Determine the [X, Y] coordinate at the center of the cell enclosing the given text.  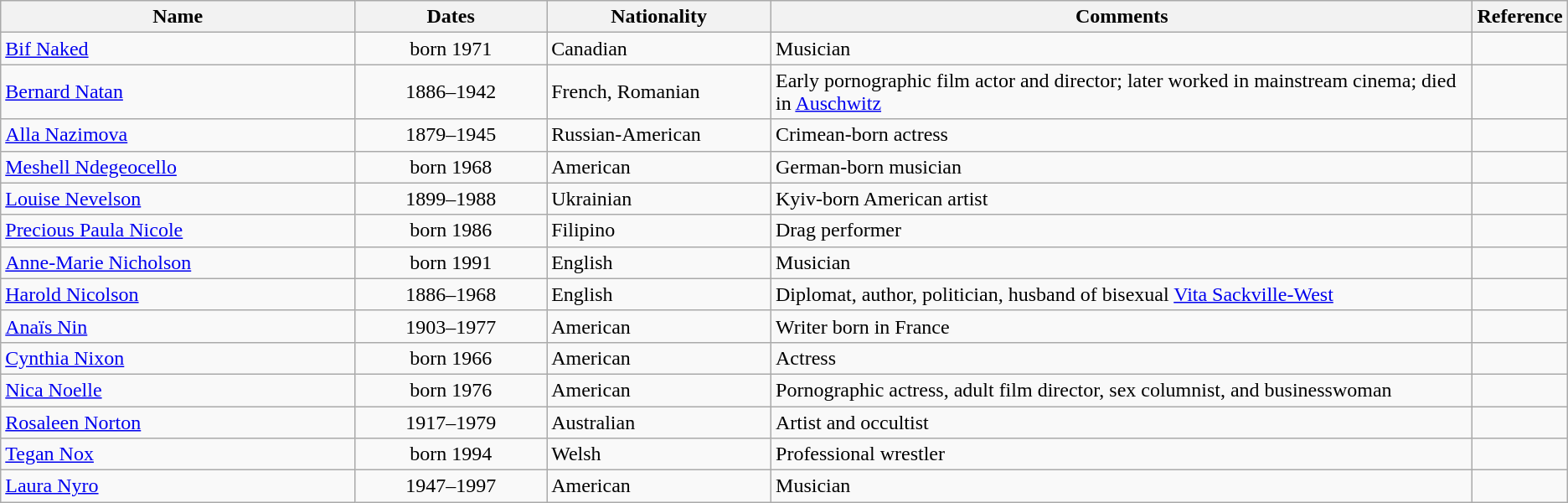
Crimean-born actress [1122, 135]
Bif Naked [178, 49]
Reference [1519, 17]
Tegan Nox [178, 454]
born 1994 [451, 454]
Diplomat, author, politician, husband of bisexual Vita Sackville-West [1122, 294]
Pornographic actress, adult film director, sex columnist, and businesswoman [1122, 390]
Anne-Marie Nicholson [178, 262]
born 1976 [451, 390]
Australian [659, 422]
Alla Nazimova [178, 135]
Writer born in France [1122, 326]
Harold Nicolson [178, 294]
Nationality [659, 17]
Cynthia Nixon [178, 358]
German-born musician [1122, 167]
Russian-American [659, 135]
Canadian [659, 49]
Artist and occultist [1122, 422]
Comments [1122, 17]
Nica Noelle [178, 390]
1879–1945 [451, 135]
1886–1942 [451, 92]
born 1991 [451, 262]
Rosaleen Norton [178, 422]
born 1986 [451, 231]
Precious Paula Nicole [178, 231]
born 1966 [451, 358]
born 1968 [451, 167]
1899–1988 [451, 199]
French, Romanian [659, 92]
Early pornographic film actor and director; later worked in mainstream cinema; died in Auschwitz [1122, 92]
Louise Nevelson [178, 199]
Meshell Ndegeocello [178, 167]
1903–1977 [451, 326]
Welsh [659, 454]
Professional wrestler [1122, 454]
Dates [451, 17]
Laura Nyro [178, 486]
1917–1979 [451, 422]
1886–1968 [451, 294]
Ukrainian [659, 199]
born 1971 [451, 49]
Kyiv-born American artist [1122, 199]
Name [178, 17]
1947–1997 [451, 486]
Drag performer [1122, 231]
Filipino [659, 231]
Bernard Natan [178, 92]
Actress [1122, 358]
Anaïs Nin [178, 326]
